Output the [x, y] coordinate of the center of the cell containing the given text.  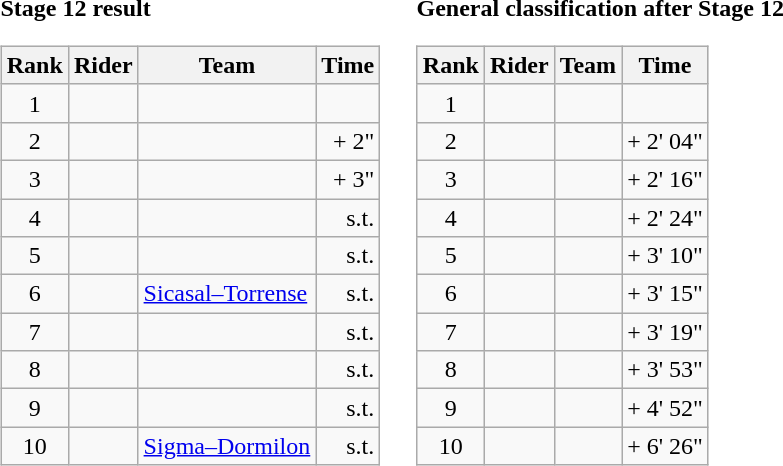
Sicasal–Torrense [227, 294]
+ 2' 24" [666, 217]
+ 3' 15" [666, 294]
+ 3' 10" [666, 256]
+ 3' 19" [666, 332]
+ 4' 52" [666, 408]
+ 3' 53" [666, 370]
+ 2' 04" [666, 141]
Sigma–Dormilon [227, 446]
+ 2' 16" [666, 179]
+ 3" [348, 179]
+ 2" [348, 141]
+ 6' 26" [666, 446]
